Return (x, y) of the center of cell containing provided text 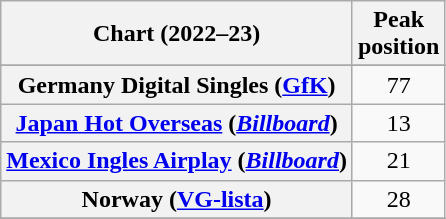
Japan Hot Overseas (Billboard) (177, 123)
28 (398, 199)
Peakposition (398, 34)
Chart (2022–23) (177, 34)
77 (398, 85)
21 (398, 161)
Mexico Ingles Airplay (Billboard) (177, 161)
Germany Digital Singles (GfK) (177, 85)
Norway (VG-lista) (177, 199)
13 (398, 123)
